Search for the cell housing the specified text and yield its (X, Y) center coordinate. 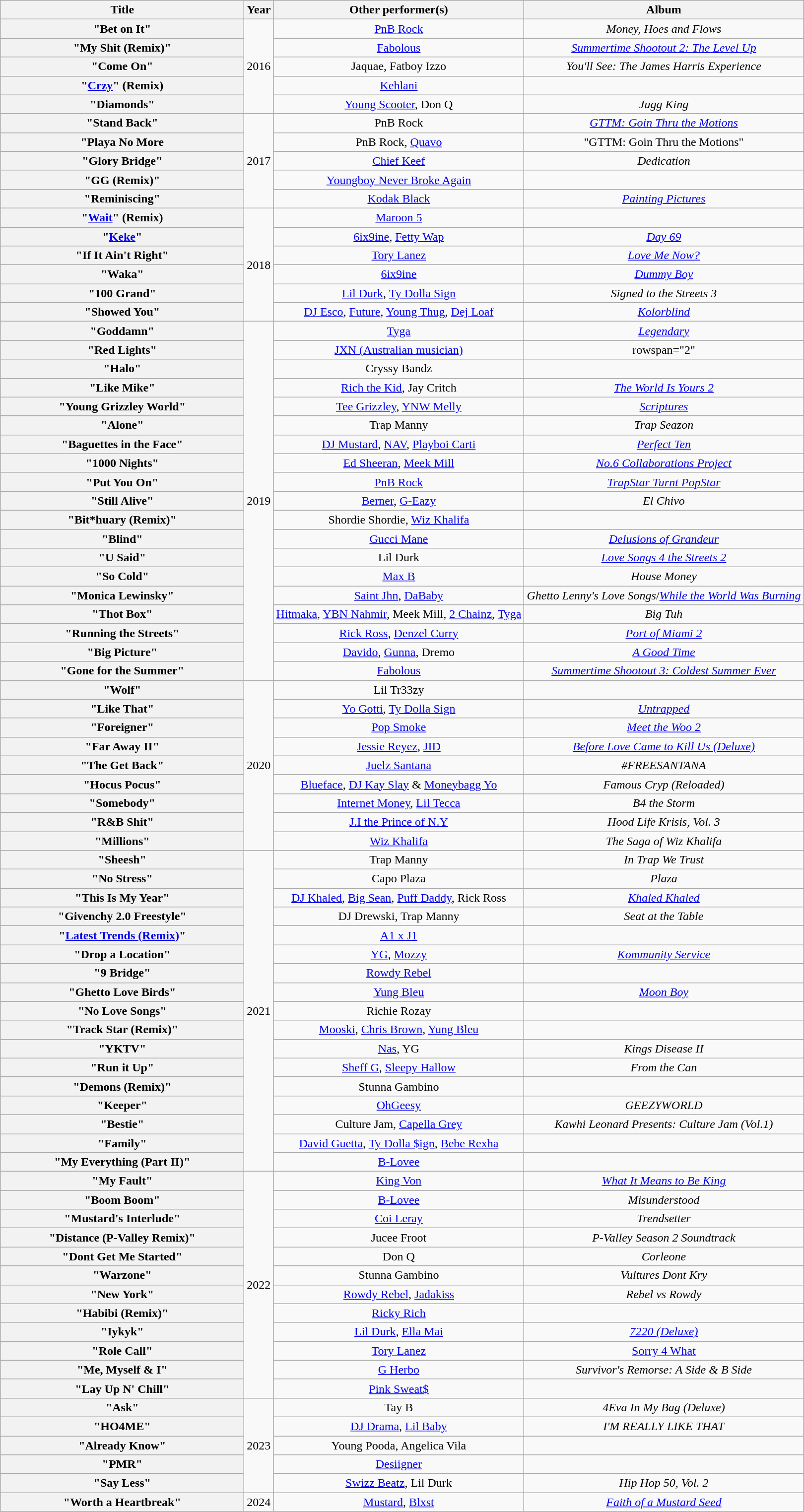
Misunderstood (664, 1200)
Rowdy Rebel, Jadakiss (399, 1294)
"Habibi (Remix)" (122, 1313)
"Worth a Heartbreak" (122, 1502)
Tee Grizzley, YNW Melly (399, 406)
The World Is Yours 2 (664, 388)
Richie Rozay (399, 1011)
"Wait" (Remix) (122, 217)
"YKTV" (122, 1049)
Young Scooter, Don Q (399, 104)
"Like That" (122, 709)
2022 (259, 1285)
Rowdy Rebel (399, 973)
"R&B Shit" (122, 822)
2017 (259, 161)
"100 Grand" (122, 293)
"Blind" (122, 538)
Blueface, DJ Kay Slay & Moneybagg Yo (399, 784)
"Far Away II" (122, 746)
"Track Star (Remix)" (122, 1030)
Gucci Mane (399, 538)
"No Stress" (122, 879)
Khaled Khaled (664, 898)
Summertime Shootout 3: Coldest Summer Ever (664, 671)
Big Tuh (664, 614)
A Good Time (664, 652)
Year (259, 10)
"Goddamn" (122, 331)
"GG (Remix)" (122, 180)
Mustard, Blxst (399, 1502)
Chief Keef (399, 161)
"Sheesh" (122, 860)
Desiigner (399, 1464)
TrapStar Turnt PopStar (664, 482)
"No Love Songs" (122, 1011)
Pop Smoke (399, 727)
"Gone for the Summer" (122, 671)
Culture Jam, Capella Grey (399, 1124)
Maroon 5 (399, 217)
No.6 Collaborations Project (664, 463)
"Me, Myself & I" (122, 1370)
2019 (259, 501)
"Baguettes in the Face" (122, 444)
Yo Gotti, Ty Dolla Sign (399, 709)
"Monica Lewinsky" (122, 595)
Moon Boy (664, 992)
"Halo" (122, 369)
Untrapped (664, 709)
I'M REALLY LIKE THAT (664, 1426)
OhGeesy (399, 1105)
Rick Ross, Denzel Curry (399, 633)
Seat at the Table (664, 917)
Lil Durk, Ella Mai (399, 1332)
Before Love Came to Kill Us (Deluxe) (664, 746)
"PMR" (122, 1464)
"Run it Up" (122, 1067)
Scriptures (664, 406)
"Wolf" (122, 690)
Love Me Now? (664, 256)
"Distance (P-Valley Remix)" (122, 1238)
"Young Grizzley World" (122, 406)
Nas, YG (399, 1049)
"Mustard's Interlude" (122, 1219)
"Reminiscing" (122, 198)
Jessie Reyez, JID (399, 746)
Dummy Boy (664, 274)
Berner, G-Eazy (399, 501)
"Givenchy 2.0 Freestyle" (122, 917)
"Bestie" (122, 1124)
Sorry 4 What (664, 1351)
"Bit*huary (Remix)" (122, 520)
Corleone (664, 1256)
David Guetta, Ty Dolla $ign, Bebe Rexha (399, 1143)
"So Cold" (122, 577)
El Chivo (664, 501)
7220 (Deluxe) (664, 1332)
"Role Call" (122, 1351)
JXN (Australian musician) (399, 350)
Tay B (399, 1407)
King Von (399, 1181)
Kawhi Leonard Presents: Culture Jam (Vol.1) (664, 1124)
Perfect Ten (664, 444)
Trap Seazon (664, 425)
Swizz Beatz, Lil Durk (399, 1483)
2024 (259, 1502)
Kommunity Service (664, 954)
"Dont Get Me Started" (122, 1256)
Max B (399, 577)
Capo Plaza (399, 879)
G Herbo (399, 1370)
"9 Bridge" (122, 973)
Jucee Froot (399, 1238)
Lil Durk, Ty Dolla Sign (399, 293)
PnB Rock, Quavo (399, 142)
Kehlani (399, 85)
"Boom Boom" (122, 1200)
Lil Durk (399, 558)
Signed to the Streets 3 (664, 293)
Title (122, 10)
You'll See: The James Harris Experience (664, 66)
"Drop a Location" (122, 954)
GEEZYWORLD (664, 1105)
"Red Lights" (122, 350)
Don Q (399, 1256)
Famous Cryp (Reloaded) (664, 784)
Jaquae, Fatboy Izzo (399, 66)
Hip Hop 50, Vol. 2 (664, 1483)
Wiz Khalifa (399, 841)
Saint Jhn, DaBaby (399, 595)
Shordie Shordie, Wiz Khalifa (399, 520)
"Alone" (122, 425)
Juelz Santana (399, 765)
"Waka" (122, 274)
Mooski, Chris Brown, Yung Bleu (399, 1030)
Other performer(s) (399, 10)
#FREESANTANA (664, 765)
Ghetto Lenny's Love Songs/While the World Was Burning (664, 595)
Yung Bleu (399, 992)
Trendsetter (664, 1219)
Kolorblind (664, 312)
Ed Sheeran, Meek Mill (399, 463)
"Keeper" (122, 1105)
"GTTM: Goin Thru the Motions" (664, 142)
Internet Money, Lil Tecca (399, 803)
"Come On" (122, 66)
rowspan="2" (664, 350)
2020 (259, 765)
DJ Esco, Future, Young Thug, Dej Loaf (399, 312)
Coi Leray (399, 1219)
"Glory Bridge" (122, 161)
Painting Pictures (664, 198)
From the Can (664, 1067)
6ix9ine, Fetty Wap (399, 237)
"The Get Back" (122, 765)
Love Songs 4 the Streets 2 (664, 558)
Lil Tr33zy (399, 690)
Young Pooda, Angelica Vila (399, 1446)
2023 (259, 1445)
B4 the Storm (664, 803)
"Latest Trends (Remix)" (122, 935)
Hood Life Krisis, Vol. 3 (664, 822)
Day 69 (664, 237)
Summertime Shootout 2: The Level Up (664, 48)
"Keke" (122, 237)
Tyga (399, 331)
What It Means to Be King (664, 1181)
GTTM: Goin Thru the Motions (664, 123)
YG, Mozzy (399, 954)
"HO4ME" (122, 1426)
Davido, Gunna, Dremo (399, 652)
J.I the Prince of N.Y (399, 822)
2018 (259, 264)
"Say Less" (122, 1483)
DJ Khaled, Big Sean, Puff Daddy, Rick Ross (399, 898)
Jugg King (664, 104)
4Eva In My Bag (Deluxe) (664, 1407)
Pink Sweat$ (399, 1388)
"Iykyk" (122, 1332)
"Hocus Pocus" (122, 784)
"New York" (122, 1294)
"Already Know" (122, 1446)
"Still Alive" (122, 501)
Sheff G, Sleepy Hallow (399, 1067)
"Showed You" (122, 312)
Cryssy Bandz (399, 369)
Ricky Rich (399, 1313)
"Somebody" (122, 803)
"Put You On" (122, 482)
Dedication (664, 161)
DJ Drewski, Trap Manny (399, 917)
Kodak Black (399, 198)
"Big Picture" (122, 652)
Meet the Woo 2 (664, 727)
The Saga of Wiz Khalifa (664, 841)
"My Fault" (122, 1181)
House Money (664, 577)
Survivor's Remorse: A Side & B Side (664, 1370)
"Running the Streets" (122, 633)
"Ask" (122, 1407)
"My Everything (Part II)" (122, 1162)
Faith of a Mustard Seed (664, 1502)
"Like Mike" (122, 388)
"Stand Back" (122, 123)
Plaza (664, 879)
"This Is My Year" (122, 898)
A1 x J1 (399, 935)
"Bet on It" (122, 29)
Kings Disease II (664, 1049)
"Demons (Remix)" (122, 1086)
DJ Drama, Lil Baby (399, 1426)
Rich the Kid, Jay Critch (399, 388)
"Diamonds" (122, 104)
Legendary (664, 331)
6ix9ine (399, 274)
Money, Hoes and Flows (664, 29)
Album (664, 10)
Rebel vs Rowdy (664, 1294)
"Warzone" (122, 1275)
Vultures Dont Kry (664, 1275)
"Crzy" (Remix) (122, 85)
"My Shit (Remix)" (122, 48)
"Playa No More (122, 142)
DJ Mustard, NAV, Playboi Carti (399, 444)
"Foreigner" (122, 727)
2016 (259, 66)
In Trap We Trust (664, 860)
"Millions" (122, 841)
"Thot Box" (122, 614)
Hitmaka, YBN Nahmir, Meek Mill, 2 Chainz, Tyga (399, 614)
Port of Miami 2 (664, 633)
2021 (259, 1011)
Youngboy Never Broke Again (399, 180)
P-Valley Season 2 Soundtrack (664, 1238)
"1000 Nights" (122, 463)
"Lay Up N' Chill" (122, 1388)
Delusions of Grandeur (664, 538)
"If It Ain't Right" (122, 256)
"Family" (122, 1143)
"Ghetto Love Birds" (122, 992)
"U Said" (122, 558)
